Return [X, Y] of the center of cell containing provided text 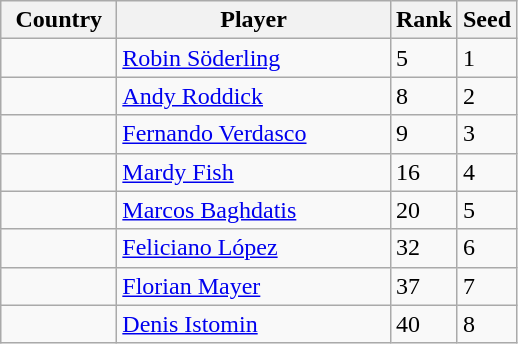
Florian Mayer [254, 286]
1 [486, 58]
16 [424, 172]
Seed [486, 20]
9 [424, 134]
40 [424, 324]
Mardy Fish [254, 172]
7 [486, 286]
6 [486, 248]
Robin Söderling [254, 58]
2 [486, 96]
4 [486, 172]
Feliciano López [254, 248]
Denis Istomin [254, 324]
37 [424, 286]
Marcos Baghdatis [254, 210]
20 [424, 210]
Player [254, 20]
Fernando Verdasco [254, 134]
Andy Roddick [254, 96]
Country [59, 20]
32 [424, 248]
3 [486, 134]
Rank [424, 20]
